Scan for the cell matching the given text and deliver its (x, y) coordinate at center. 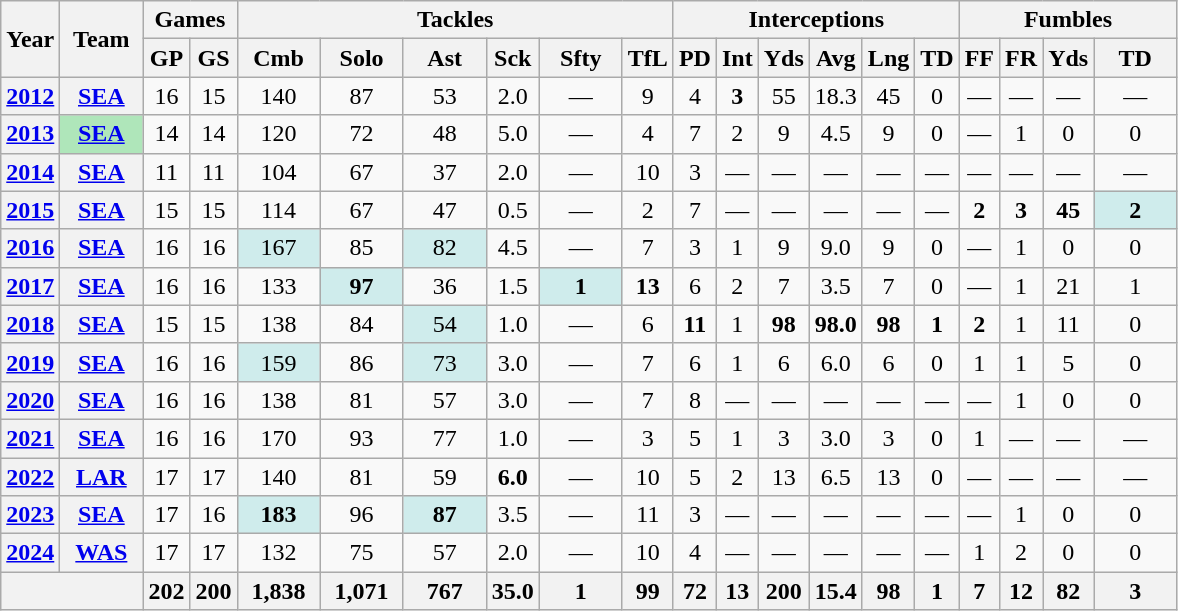
Interceptions (816, 20)
170 (278, 438)
36 (444, 286)
1,071 (362, 591)
Sfty (580, 58)
73 (444, 362)
Games (190, 20)
2013 (30, 134)
FF (979, 58)
Lng (888, 58)
PD (694, 58)
Fumbles (1068, 20)
132 (278, 553)
2012 (30, 96)
2018 (30, 324)
35.0 (512, 591)
2014 (30, 172)
47 (444, 210)
93 (362, 438)
WAS (102, 553)
12 (1022, 591)
59 (444, 477)
120 (278, 134)
37 (444, 172)
Int (737, 58)
48 (444, 134)
Cmb (278, 58)
96 (362, 515)
Team (102, 39)
2017 (30, 286)
Tackles (455, 20)
9.0 (836, 248)
84 (362, 324)
2015 (30, 210)
2020 (30, 400)
1,838 (278, 591)
2021 (30, 438)
TfL (648, 58)
2016 (30, 248)
97 (362, 286)
767 (444, 591)
18.3 (836, 96)
55 (784, 96)
86 (362, 362)
15.4 (836, 591)
2022 (30, 477)
104 (278, 172)
85 (362, 248)
8 (694, 400)
5.0 (512, 134)
Avg (836, 58)
2019 (30, 362)
98.0 (836, 324)
159 (278, 362)
75 (362, 553)
99 (648, 591)
Ast (444, 58)
21 (1068, 286)
183 (278, 515)
133 (278, 286)
Solo (362, 58)
Sck (512, 58)
77 (444, 438)
LAR (102, 477)
1.5 (512, 286)
167 (278, 248)
FR (1022, 58)
202 (166, 591)
GS (214, 58)
GP (166, 58)
2024 (30, 553)
2023 (30, 515)
54 (444, 324)
0.5 (512, 210)
6.5 (836, 477)
114 (278, 210)
53 (444, 96)
Year (30, 39)
